Search for the cell housing the specified text and yield its (x, y) center coordinate. 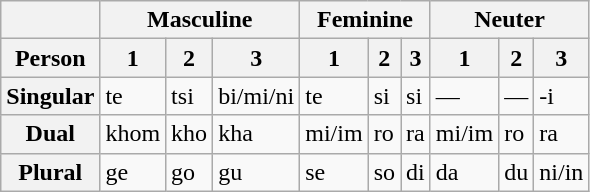
Feminine (366, 20)
Neuter (510, 20)
kho (190, 134)
go (190, 172)
di (416, 172)
tsi (190, 96)
Singular (50, 96)
Person (50, 58)
ni/in (562, 172)
Dual (50, 134)
da (464, 172)
ge (133, 172)
so (384, 172)
se (334, 172)
khom (133, 134)
du (516, 172)
bi/mi/ni (256, 96)
-i (562, 96)
kha (256, 134)
Masculine (200, 20)
gu (256, 172)
Plural (50, 172)
